Locate the cell with the specified text and output its [X, Y] center coordinate. 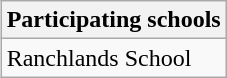
Ranchlands School [114, 58]
Participating schools [114, 20]
